Detect which cell encompasses the target text, then output its [X, Y] center coordinate. 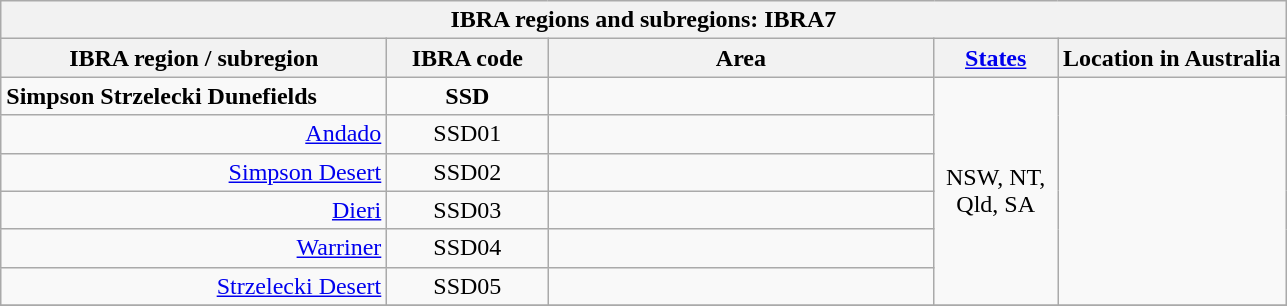
Andado [194, 134]
Area [741, 58]
Strzelecki Desert [194, 286]
SSD01 [468, 134]
SSD05 [468, 286]
Dieri [194, 210]
SSD03 [468, 210]
Simpson Desert [194, 172]
IBRA code [468, 58]
Location in Australia [1172, 58]
States [996, 58]
Simpson Strzelecki Dunefields [194, 96]
IBRA region / subregion [194, 58]
IBRA regions and subregions: IBRA7 [644, 20]
SSD04 [468, 248]
SSD02 [468, 172]
NSW, NT, Qld, SA [996, 191]
Warriner [194, 248]
SSD [468, 96]
